Return the (X, Y) coordinate for the center point of the cell that contains the specified text.  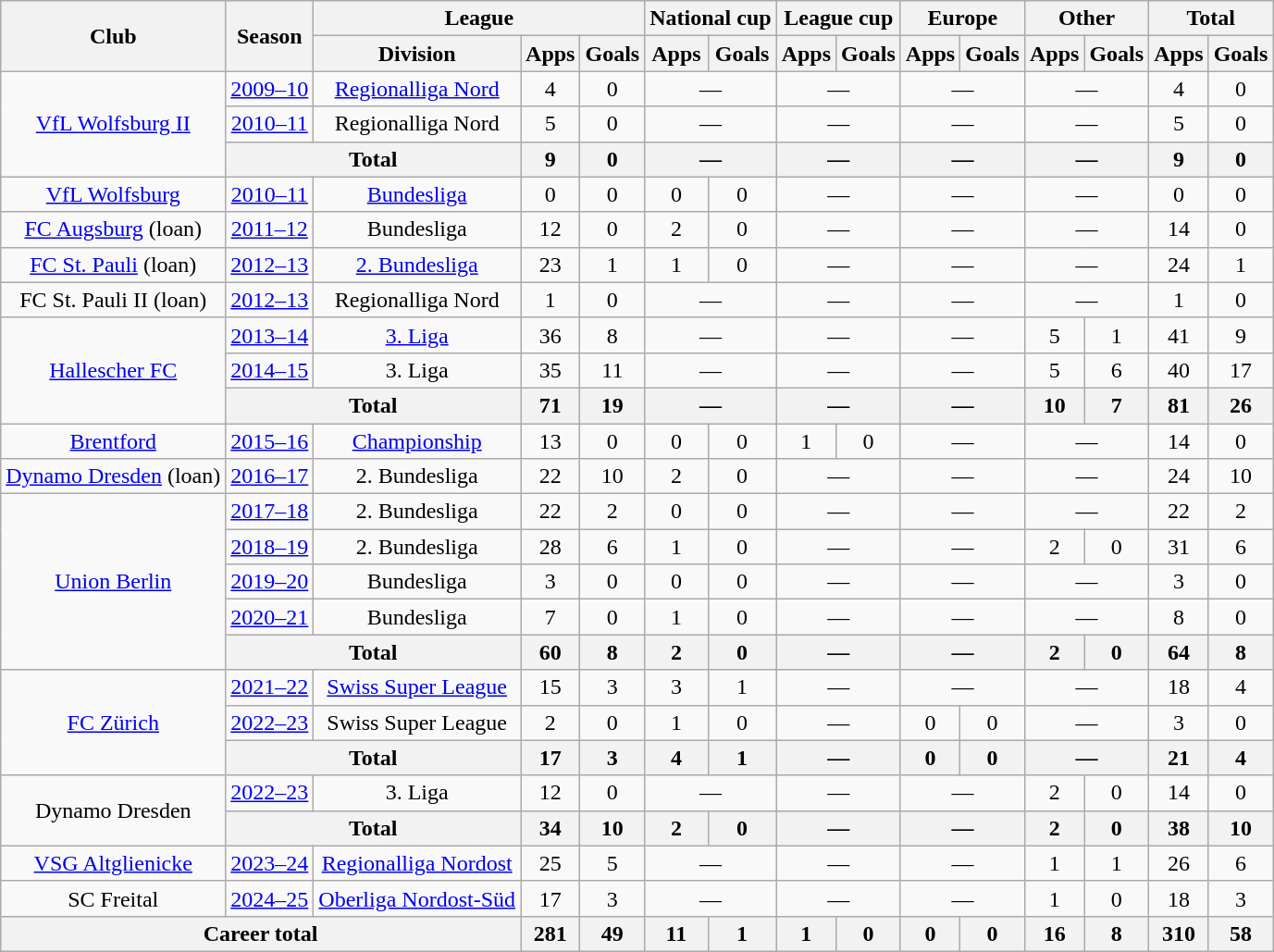
VfL Wolfsburg II (113, 124)
Regionalliga Nordost (417, 863)
58 (1241, 933)
Dynamo Dresden (loan) (113, 476)
60 (550, 652)
2016–17 (270, 476)
81 (1179, 405)
VfL Wolfsburg (113, 194)
FC Augsburg (loan) (113, 229)
FC Zürich (113, 723)
13 (550, 441)
2024–25 (270, 898)
40 (1179, 370)
15 (550, 687)
Dynamo Dresden (113, 810)
28 (550, 547)
Brentford (113, 441)
Career total (261, 933)
2021–22 (270, 687)
41 (1179, 335)
SC Freital (113, 898)
16 (1054, 933)
2014–15 (270, 370)
31 (1179, 547)
2023–24 (270, 863)
Europe (962, 19)
310 (1179, 933)
2013–14 (270, 335)
2019–20 (270, 582)
34 (550, 828)
2015–16 (270, 441)
49 (612, 933)
21 (1179, 758)
35 (550, 370)
Championship (417, 441)
64 (1179, 652)
Club (113, 36)
19 (612, 405)
2020–21 (270, 617)
VSG Altglienicke (113, 863)
2011–12 (270, 229)
Division (417, 54)
League cup (838, 19)
Hallescher FC (113, 370)
Oberliga Nordost-Süd (417, 898)
2009–10 (270, 89)
2018–19 (270, 547)
23 (550, 265)
38 (1179, 828)
25 (550, 863)
FC St. Pauli II (loan) (113, 300)
2017–18 (270, 512)
281 (550, 933)
71 (550, 405)
Union Berlin (113, 582)
36 (550, 335)
Season (270, 36)
League (479, 19)
FC St. Pauli (loan) (113, 265)
National cup (711, 19)
Other (1086, 19)
